Capture the cell that displays the provided text and extract its [X, Y] central coordinate. 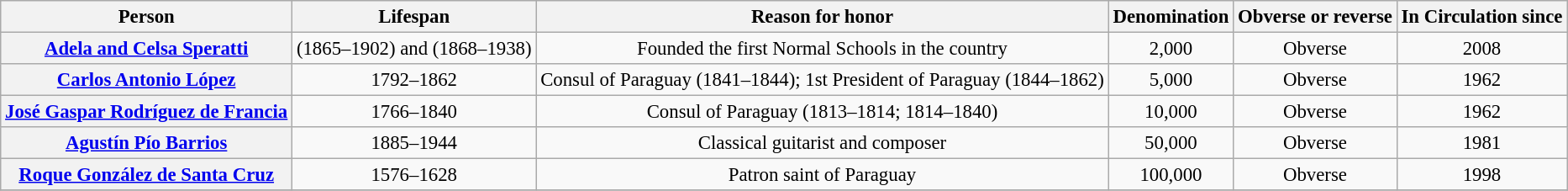
1576–1628 [414, 175]
(1865–1902) and (1868–1938) [414, 49]
Classical guitarist and composer [822, 143]
1885–1944 [414, 143]
Lifespan [414, 17]
100,000 [1171, 175]
Carlos Antonio López [146, 80]
50,000 [1171, 143]
Consul of Paraguay (1813–1814; 1814–1840) [822, 112]
Person [146, 17]
5,000 [1171, 80]
Agustín Pío Barrios [146, 143]
Roque González de Santa Cruz [146, 175]
Denomination [1171, 17]
1792–1862 [414, 80]
Adela and Celsa Speratti [146, 49]
Patron saint of Paraguay [822, 175]
1998 [1482, 175]
José Gaspar Rodríguez de Francia [146, 112]
2008 [1482, 49]
1981 [1482, 143]
1766–1840 [414, 112]
2,000 [1171, 49]
Obverse or reverse [1315, 17]
Reason for honor [822, 17]
Consul of Paraguay (1841–1844); 1st President of Paraguay (1844–1862) [822, 80]
Founded the first Normal Schools in the country [822, 49]
In Circulation since [1482, 17]
10,000 [1171, 112]
